From the cell containing the given text, extract its center point as [X, Y] coordinate. 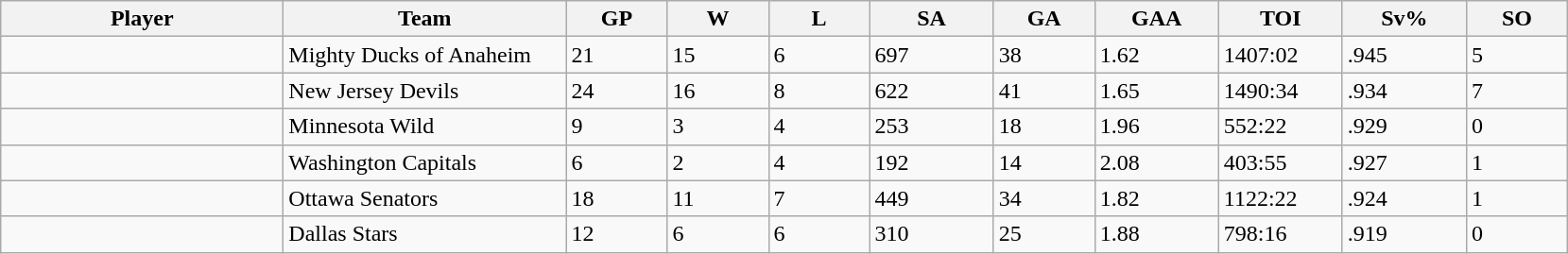
Dallas Stars [425, 234]
1.96 [1157, 127]
192 [932, 162]
GA [1043, 19]
11 [718, 198]
8 [818, 91]
SO [1516, 19]
38 [1043, 55]
New Jersey Devils [425, 91]
25 [1043, 234]
403:55 [1280, 162]
GP [616, 19]
24 [616, 91]
.924 [1404, 198]
Player [142, 19]
.945 [1404, 55]
GAA [1157, 19]
SA [932, 19]
2 [718, 162]
1.62 [1157, 55]
5 [1516, 55]
Minnesota Wild [425, 127]
.919 [1404, 234]
Ottawa Senators [425, 198]
Mighty Ducks of Anaheim [425, 55]
TOI [1280, 19]
.929 [1404, 127]
15 [718, 55]
.927 [1404, 162]
1.82 [1157, 198]
697 [932, 55]
552:22 [1280, 127]
9 [616, 127]
14 [1043, 162]
34 [1043, 198]
Washington Capitals [425, 162]
L [818, 19]
21 [616, 55]
1122:22 [1280, 198]
.934 [1404, 91]
449 [932, 198]
12 [616, 234]
1.65 [1157, 91]
Team [425, 19]
622 [932, 91]
W [718, 19]
1407:02 [1280, 55]
Sv% [1404, 19]
1490:34 [1280, 91]
1.88 [1157, 234]
253 [932, 127]
3 [718, 127]
310 [932, 234]
41 [1043, 91]
2.08 [1157, 162]
798:16 [1280, 234]
16 [718, 91]
